From the cell containing the given text, extract its center point as (X, Y) coordinate. 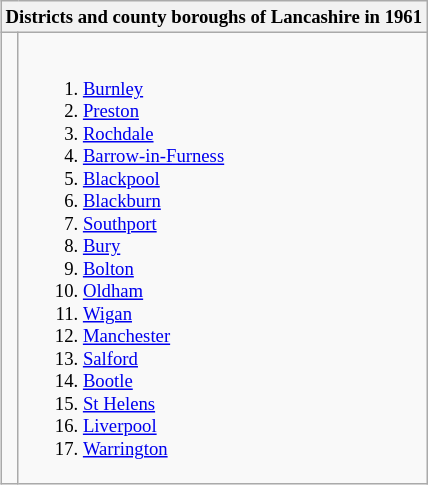
BurnleyPrestonRochdaleBarrow-in-FurnessBlackpoolBlackburnSouthportBuryBoltonOldhamWiganManchesterSalfordBootleSt HelensLiverpoolWarrington (222, 258)
Districts and county boroughs of Lancashire in 1961 (214, 16)
